Extract the (X, Y) coordinate from the center of the cell holding the provided text.  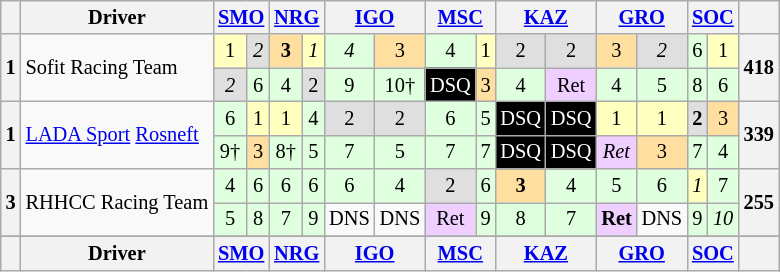
255 (759, 202)
418 (759, 68)
9† (230, 152)
LADA Sport Rosneft (117, 134)
339 (759, 134)
10† (400, 85)
RHHCC Racing Team (117, 202)
Sofit Racing Team (117, 68)
8† (286, 152)
10 (724, 219)
